Extract the (X, Y) coordinate from the center of the cell holding the provided text.  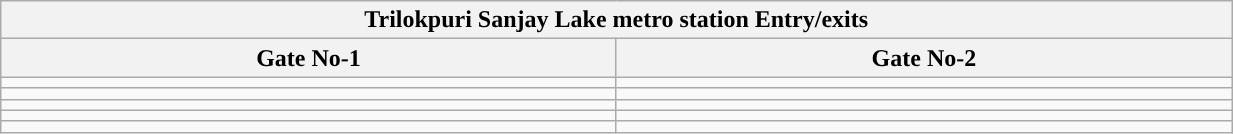
Trilokpuri Sanjay Lake metro station Entry/exits (616, 20)
Gate No-1 (308, 58)
Gate No-2 (924, 58)
